Identify which cell holds the provided text, then report its [X, Y] central coordinate. 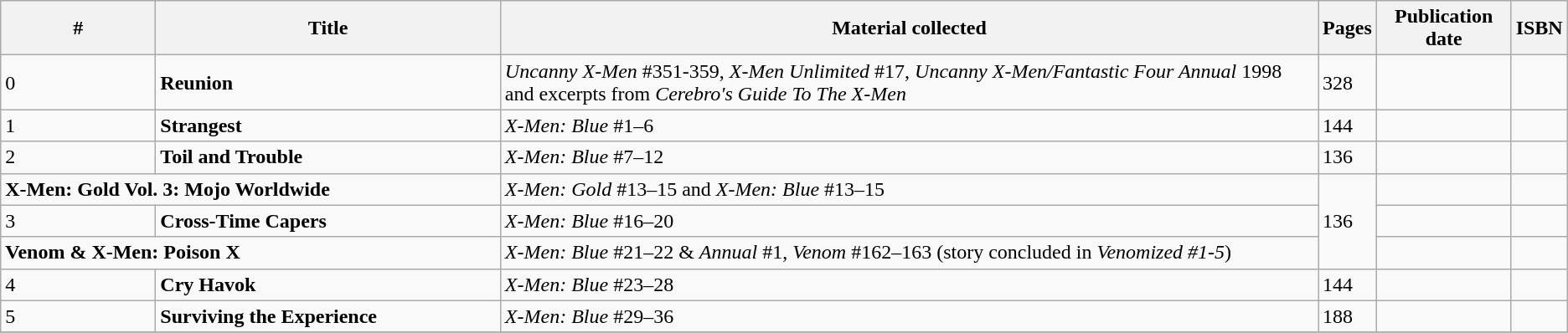
X-Men: Blue #21–22 & Annual #1, Venom #162–163 (story concluded in Venomized #1-5) [909, 253]
Publication date [1444, 28]
X-Men: Blue #1–6 [909, 126]
Reunion [328, 82]
X-Men: Blue #23–28 [909, 284]
X-Men: Blue #7–12 [909, 157]
Material collected [909, 28]
5 [79, 316]
Uncanny X-Men #351-359, X-Men Unlimited #17, Uncanny X-Men/Fantastic Four Annual 1998 and excerpts from Cerebro's Guide To The X-Men [909, 82]
X-Men: Blue #29–36 [909, 316]
0 [79, 82]
Cross-Time Capers [328, 221]
328 [1348, 82]
2 [79, 157]
Cry Havok [328, 284]
3 [79, 221]
Strangest [328, 126]
Toil and Trouble [328, 157]
X-Men: Blue #16–20 [909, 221]
X-Men: Gold Vol. 3: Mojo Worldwide [251, 189]
Pages [1348, 28]
1 [79, 126]
4 [79, 284]
Title [328, 28]
# [79, 28]
X-Men: Gold #13–15 and X-Men: Blue #13–15 [909, 189]
Venom & X-Men: Poison X [251, 253]
Surviving the Experience [328, 316]
188 [1348, 316]
ISBN [1540, 28]
